Output the (x, y) coordinate of the center of the cell containing the given text.  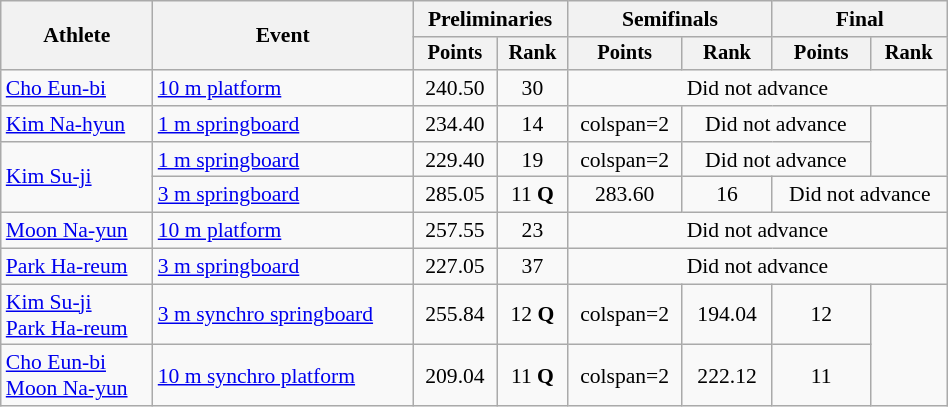
12 Q (532, 314)
257.55 (456, 231)
Cho Eun-bi Moon Na-yun (77, 376)
Kim Na-hyun (77, 124)
227.05 (456, 267)
234.40 (456, 124)
Kim Su-ji (77, 178)
11 (821, 376)
Athlete (77, 36)
Park Ha-reum (77, 267)
209.04 (456, 376)
222.12 (728, 376)
3 m synchro springboard (283, 314)
23 (532, 231)
14 (532, 124)
Preliminaries (490, 19)
283.60 (625, 195)
194.04 (728, 314)
Cho Eun-bi (77, 88)
285.05 (456, 195)
37 (532, 267)
19 (532, 160)
10 m synchro platform (283, 376)
16 (728, 195)
12 (821, 314)
255.84 (456, 314)
229.40 (456, 160)
Moon Na-yun (77, 231)
Final (860, 19)
240.50 (456, 88)
Semifinals (670, 19)
Kim Su-ji Park Ha-reum (77, 314)
Event (283, 36)
30 (532, 88)
